Extract the [x, y] coordinate from the center of the cell holding the provided text.  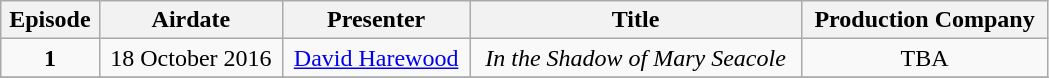
Production Company [924, 20]
TBA [924, 58]
Presenter [376, 20]
In the Shadow of Mary Seacole [636, 58]
Episode [50, 20]
Title [636, 20]
18 October 2016 [190, 58]
1 [50, 58]
David Harewood [376, 58]
Airdate [190, 20]
